Search for the cell housing the specified text and yield its [x, y] center coordinate. 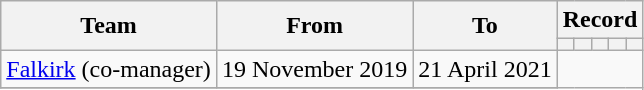
Record [600, 20]
Team [109, 26]
19 November 2019 [314, 69]
To [485, 26]
21 April 2021 [485, 69]
From [314, 26]
Falkirk (co-manager) [109, 69]
